Search for the cell housing the specified text and yield its [x, y] center coordinate. 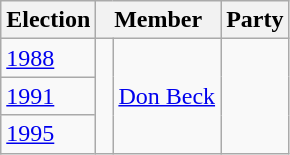
1988 [48, 58]
Election [48, 20]
1991 [48, 96]
1995 [48, 134]
Member [158, 20]
Don Beck [167, 96]
Party [255, 20]
